Capture the cell that displays the provided text and extract its (x, y) central coordinate. 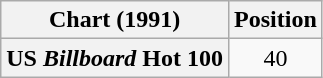
Position (276, 20)
US Billboard Hot 100 (115, 58)
Chart (1991) (115, 20)
40 (276, 58)
